Provide the (X, Y) coordinate of the cell's center where the given text is located.  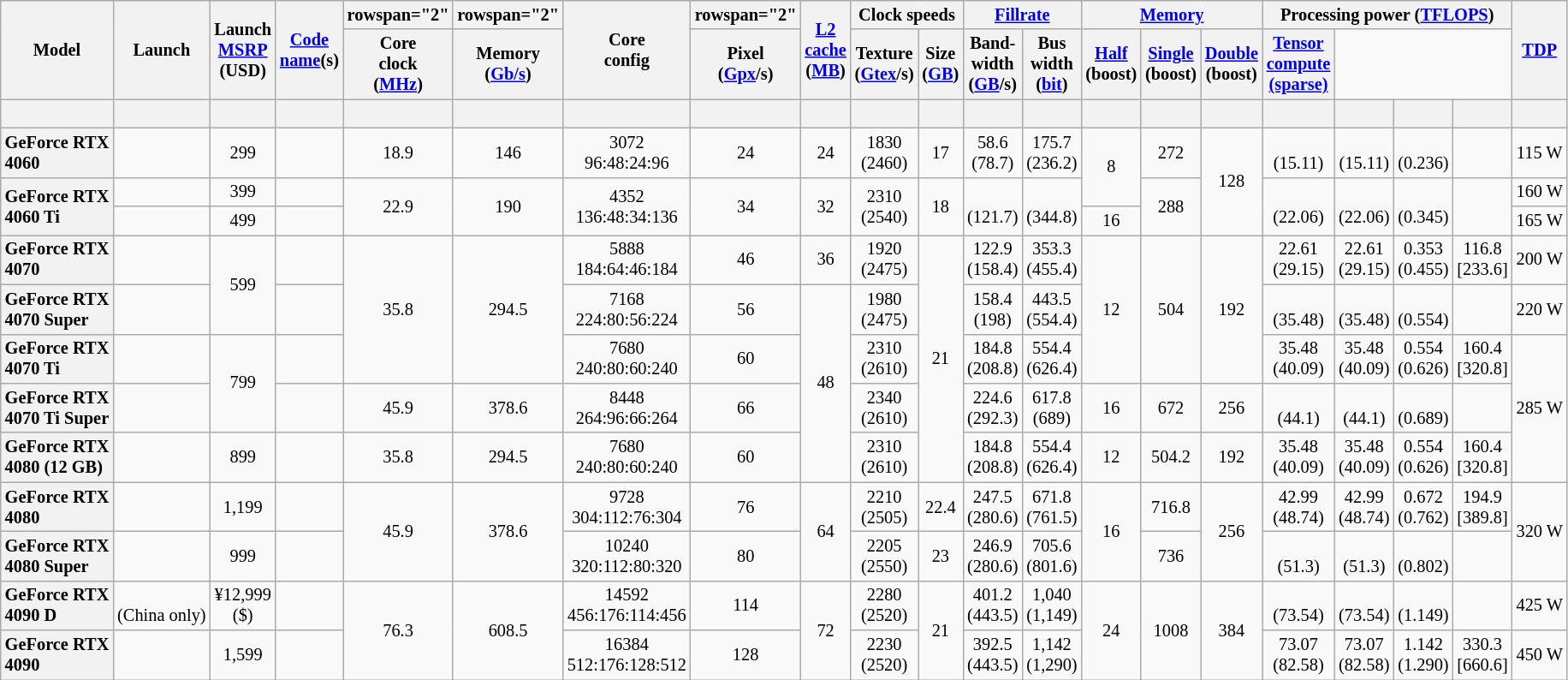
2210(2505) (885, 507)
80 (746, 556)
9728304:112:76:304 (627, 507)
1008 (1171, 630)
GeForce RTX4090 D (56, 605)
672 (1171, 408)
GeForce RTX4060 Ti (56, 206)
5888184:64:46:184 (627, 259)
Model (56, 50)
(0.554) (1422, 309)
Clock speeds (907, 15)
246.9(280.6) (993, 556)
Buswidth(bit) (1051, 64)
160 W (1540, 192)
23 (940, 556)
GeForce RTX4070 (56, 259)
56 (746, 309)
Memory (1171, 15)
450 W (1540, 655)
425 W (1540, 605)
Coreclock(MHz) (399, 64)
Half(boost) (1111, 64)
(China only) (161, 605)
GeForce RTX4070 Ti (56, 359)
GeForce RTX4080 (12 GB) (56, 457)
64 (825, 531)
716.8 (1171, 507)
175.7(236.2) (1051, 152)
0.672(0.762) (1422, 507)
76.3 (399, 630)
(0.802) (1422, 556)
Double(boost) (1232, 64)
115 W (1540, 152)
504.2 (1171, 457)
736 (1171, 556)
272 (1171, 152)
GeForce RTX4070 Super (56, 309)
384 (1232, 630)
Band-width(GB/s) (993, 64)
GeForce RTX4070 Ti Super (56, 408)
2340(2610) (885, 408)
220 W (1540, 309)
2280(2520) (885, 605)
36 (825, 259)
Pixel(Gpx/s) (746, 64)
58.6(78.7) (993, 152)
2230(2520) (885, 655)
307296:48:24:96 (627, 152)
122.9(158.4) (993, 259)
10240320:112:80:320 (627, 556)
671.8(761.5) (1051, 507)
146 (508, 152)
34 (746, 206)
Size(GB) (940, 64)
18.9 (399, 152)
190 (508, 206)
1,142(1,290) (1051, 655)
443.5(554.4) (1051, 309)
Texture(Gtex/s) (885, 64)
330.3[660.6] (1482, 655)
999 (243, 556)
76 (746, 507)
165 W (1540, 221)
4352136:48:34:136 (627, 206)
14592456:176:114:456 (627, 605)
22.9 (399, 206)
114 (746, 605)
16384512:176:128:512 (627, 655)
288 (1171, 206)
1.142(1.290) (1422, 655)
608.5 (508, 630)
499 (243, 221)
353.3(455.4) (1051, 259)
Single(boost) (1171, 64)
200 W (1540, 259)
Coreconfig (627, 50)
(0.236) (1422, 152)
22.4 (940, 507)
(1.149) (1422, 605)
LaunchMSRP(USD) (243, 50)
194.9[389.8] (1482, 507)
2205(2550) (885, 556)
Launch (161, 50)
(344.8) (1051, 206)
L2cache(MB) (825, 50)
401.2(443.5) (993, 605)
617.8(689) (1051, 408)
Processing power (TFLOPS) (1387, 15)
299 (243, 152)
705.6(801.6) (1051, 556)
Fillrate (1022, 15)
247.5(280.6) (993, 507)
(0.689) (1422, 408)
899 (243, 457)
17 (940, 152)
(121.7) (993, 206)
48 (825, 384)
392.5(443.5) (993, 655)
116.8[233.6] (1482, 259)
224.6(292.3) (993, 408)
Memory(Gb/s) (508, 64)
Codename(s) (310, 50)
7168224:80:56:224 (627, 309)
1,199 (243, 507)
2310(2540) (885, 206)
1980(2475) (885, 309)
1830(2460) (885, 152)
Tensorcompute(sparse) (1298, 64)
504 (1171, 308)
320 W (1540, 531)
46 (746, 259)
0.353(0.455) (1422, 259)
399 (243, 192)
8448264:96:66:264 (627, 408)
(0.345) (1422, 206)
72 (825, 630)
TDP (1540, 50)
GeForce RTX4080 Super (56, 556)
599 (243, 284)
1,040(1,149) (1051, 605)
1,599 (243, 655)
¥12,999($) (243, 605)
GeForce RTX4090 (56, 655)
GeForce RTX4080 (56, 507)
18 (940, 206)
32 (825, 206)
1920(2475) (885, 259)
GeForce RTX4060 (56, 152)
799 (243, 384)
66 (746, 408)
8 (1111, 166)
158.4(198) (993, 309)
285 W (1540, 408)
